From the cell containing the given text, extract its center point as (x, y) coordinate. 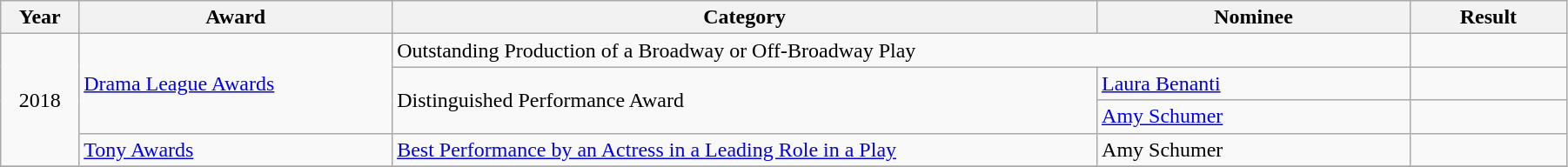
2018 (40, 100)
Drama League Awards (236, 83)
Outstanding Production of a Broadway or Off-Broadway Play (901, 50)
Category (745, 17)
Laura Benanti (1254, 83)
Tony Awards (236, 150)
Year (40, 17)
Nominee (1254, 17)
Result (1488, 17)
Distinguished Performance Award (745, 100)
Award (236, 17)
Best Performance by an Actress in a Leading Role in a Play (745, 150)
